Detect which cell encompasses the target text, then output its (X, Y) center coordinate. 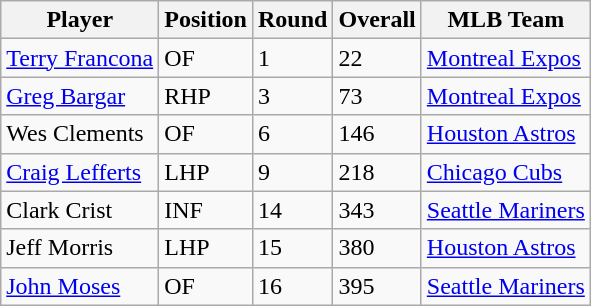
Jeff Morris (80, 248)
John Moses (80, 286)
INF (206, 210)
Clark Crist (80, 210)
380 (377, 248)
Chicago Cubs (506, 172)
73 (377, 96)
RHP (206, 96)
Craig Lefferts (80, 172)
22 (377, 58)
1 (292, 58)
14 (292, 210)
Wes Clements (80, 134)
Position (206, 20)
343 (377, 210)
146 (377, 134)
Round (292, 20)
Player (80, 20)
15 (292, 248)
Overall (377, 20)
9 (292, 172)
218 (377, 172)
3 (292, 96)
Greg Bargar (80, 96)
MLB Team (506, 20)
6 (292, 134)
395 (377, 286)
16 (292, 286)
Terry Francona (80, 58)
